Find where the given text appears and provide that cell's center as (X, Y) coordinate. 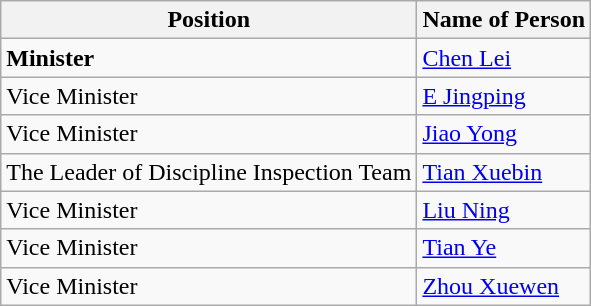
Jiao Yong (504, 134)
Liu Ning (504, 210)
Position (209, 20)
Tian Ye (504, 248)
Chen Lei (504, 58)
The Leader of Discipline Inspection Team (209, 172)
Tian Xuebin (504, 172)
Name of Person (504, 20)
Zhou Xuewen (504, 286)
Minister (209, 58)
E Jingping (504, 96)
